Output the (X, Y) coordinate of the center of the cell containing the given text.  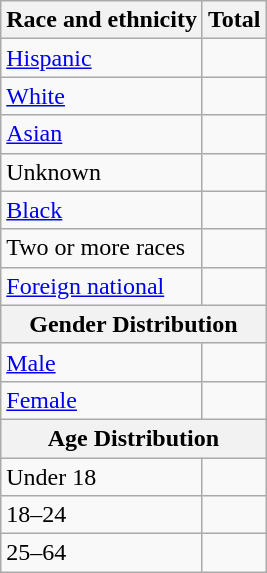
White (102, 96)
Race and ethnicity (102, 20)
Foreign national (102, 286)
Male (102, 362)
Total (234, 20)
25–64 (102, 553)
18–24 (102, 515)
Female (102, 400)
Age Distribution (134, 438)
Two or more races (102, 248)
Hispanic (102, 58)
Unknown (102, 172)
Under 18 (102, 477)
Asian (102, 134)
Gender Distribution (134, 324)
Black (102, 210)
